Provide the [X, Y] coordinate of the cell's center where the given text is located.  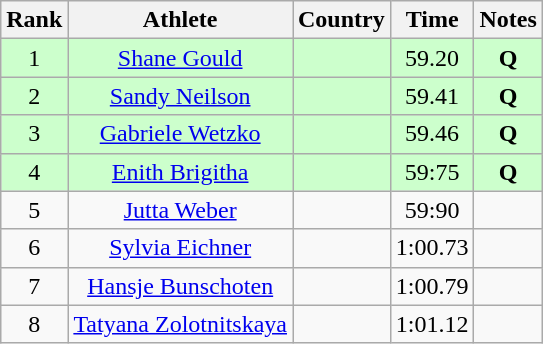
Hansje Bunschoten [180, 286]
3 [34, 134]
6 [34, 248]
1:00.73 [432, 248]
59:90 [432, 210]
Enith Brigitha [180, 172]
1:01.12 [432, 324]
Sylvia Eichner [180, 248]
2 [34, 96]
Country [341, 20]
59.46 [432, 134]
8 [34, 324]
Gabriele Wetzko [180, 134]
59.20 [432, 58]
Rank [34, 20]
Time [432, 20]
Tatyana Zolotnitskaya [180, 324]
Jutta Weber [180, 210]
1 [34, 58]
5 [34, 210]
1:00.79 [432, 286]
Notes [508, 20]
59:75 [432, 172]
4 [34, 172]
Shane Gould [180, 58]
Sandy Neilson [180, 96]
7 [34, 286]
59.41 [432, 96]
Athlete [180, 20]
